Identify which cell holds the provided text, then report its [X, Y] central coordinate. 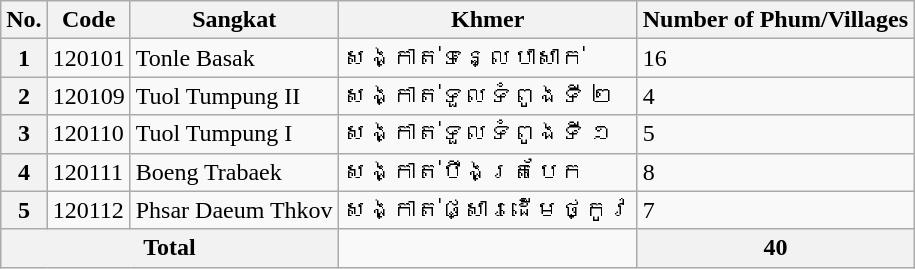
3 [24, 134]
សង្កាត់ផ្សារដើមថ្កូវ [488, 210]
120101 [88, 58]
120110 [88, 134]
សង្កាត់បឹងត្របែក [488, 172]
Number of Phum/Villages [775, 20]
Code [88, 20]
Tuol Tumpung II [234, 96]
16 [775, 58]
Boeng Trabaek [234, 172]
Sangkat [234, 20]
1 [24, 58]
2 [24, 96]
120111 [88, 172]
No. [24, 20]
Total [170, 248]
Tonle Basak [234, 58]
40 [775, 248]
120109 [88, 96]
8 [775, 172]
សង្កាត់ទួលទំពូងទី ១ [488, 134]
Tuol Tumpung I [234, 134]
សង្កាត់ទួលទំពូងទី ២ [488, 96]
សង្កាត់ទន្លេបាសាក់ [488, 58]
Phsar Daeum Thkov [234, 210]
120112 [88, 210]
7 [775, 210]
Khmer [488, 20]
